Return [x, y] of the center of cell containing provided text 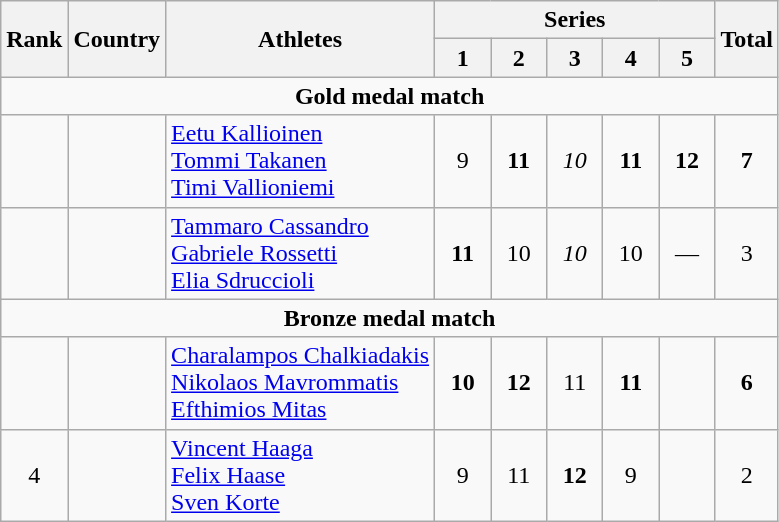
Eetu KallioinenTommi TakanenTimi Vallioniemi [300, 161]
7 [747, 161]
Total [747, 39]
Rank [34, 39]
Country [117, 39]
Series [575, 20]
6 [747, 383]
— [687, 253]
Gold medal match [390, 96]
Bronze medal match [390, 318]
Tammaro CassandroGabriele RossettiElia Sdruccioli [300, 253]
5 [687, 58]
1 [463, 58]
Charalampos ChalkiadakisNikolaos MavrommatisEfthimios Mitas [300, 383]
Vincent HaagaFelix HaaseSven Korte [300, 475]
Athletes [300, 39]
